Return the [x, y] coordinate for the center point of the cell that contains the specified text.  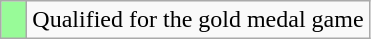
Qualified for the gold medal game [198, 20]
